Locate the cell with the specified text and output its (X, Y) center coordinate. 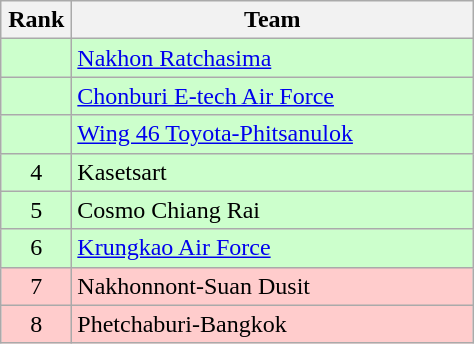
Nakhonnont-Suan Dusit (272, 286)
Cosmo Chiang Rai (272, 210)
Phetchaburi-Bangkok (272, 324)
8 (36, 324)
Krungkao Air Force (272, 248)
Kasetsart (272, 172)
Wing 46 Toyota-Phitsanulok (272, 134)
5 (36, 210)
6 (36, 248)
Nakhon Ratchasima (272, 58)
7 (36, 286)
Team (272, 20)
Chonburi E-tech Air Force (272, 96)
4 (36, 172)
Rank (36, 20)
